Search for the cell housing the specified text and yield its [x, y] center coordinate. 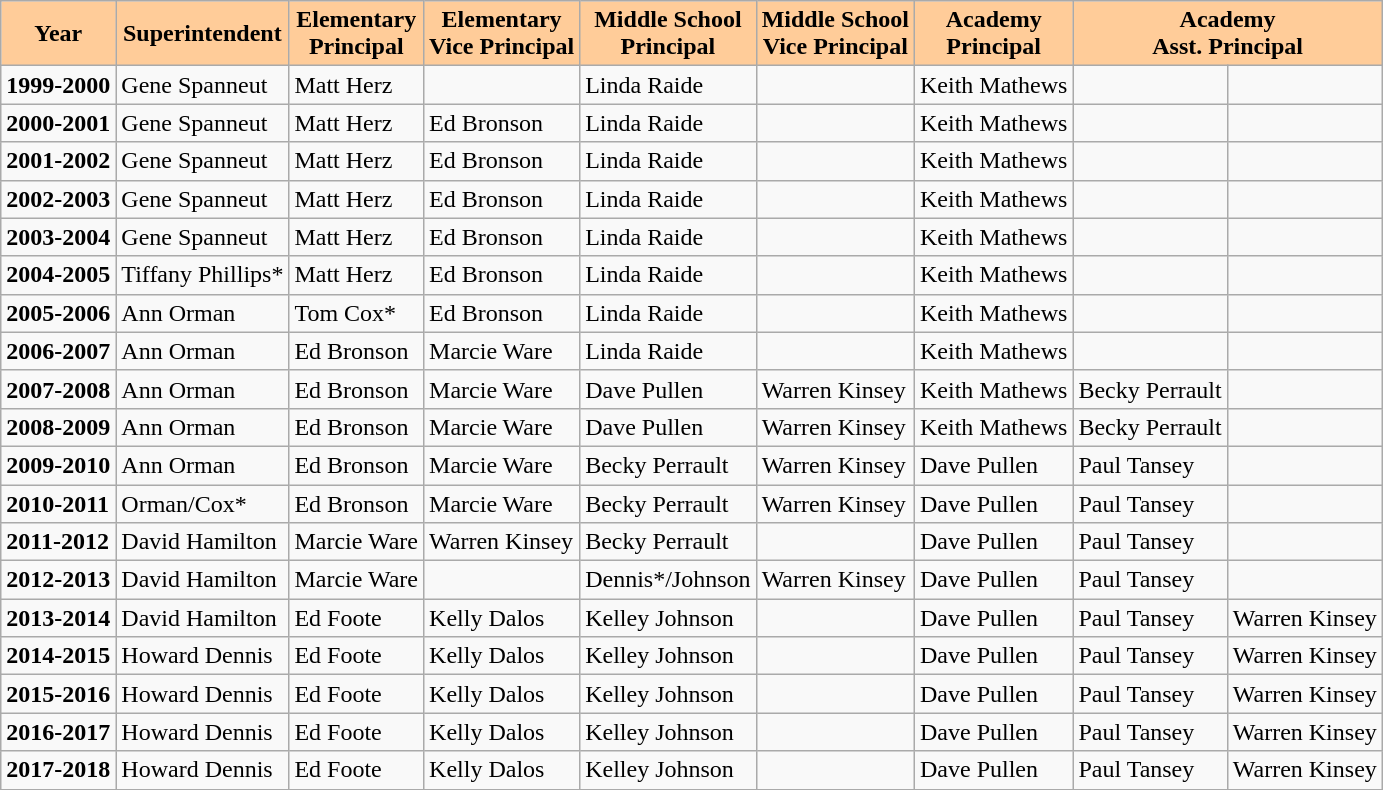
ElementaryVice Principal [502, 34]
2003-2004 [58, 237]
Middle SchoolVice Principal [835, 34]
1999-2000 [58, 85]
2007-2008 [58, 389]
Year [58, 34]
2000-2001 [58, 123]
Orman/Cox* [202, 503]
2015-2016 [58, 694]
2006-2007 [58, 351]
2012-2013 [58, 580]
2017-2018 [58, 770]
2014-2015 [58, 656]
ElementaryPrincipal [356, 34]
2010-2011 [58, 503]
Tiffany Phillips* [202, 275]
2011-2012 [58, 542]
2005-2006 [58, 313]
2016-2017 [58, 732]
2002-2003 [58, 199]
Dennis*/Johnson [668, 580]
AcademyPrincipal [994, 34]
Superintendent [202, 34]
2009-2010 [58, 465]
2004-2005 [58, 275]
Middle SchoolPrincipal [668, 34]
2001-2002 [58, 161]
2013-2014 [58, 618]
Tom Cox* [356, 313]
AcademyAsst. Principal [1228, 34]
2008-2009 [58, 427]
